Detect which cell encompasses the target text, then output its [x, y] center coordinate. 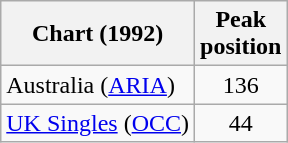
136 [241, 85]
UK Singles (OCC) [98, 123]
44 [241, 123]
Australia (ARIA) [98, 85]
Chart (1992) [98, 34]
Peakposition [241, 34]
